Extract the [X, Y] coordinate from the center of the cell holding the provided text.  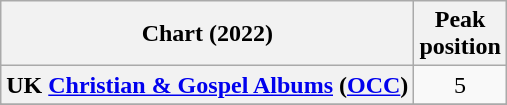
5 [460, 85]
UK Christian & Gospel Albums (OCC) [208, 85]
Chart (2022) [208, 34]
Peakposition [460, 34]
